Detect which cell encompasses the target text, then output its [x, y] center coordinate. 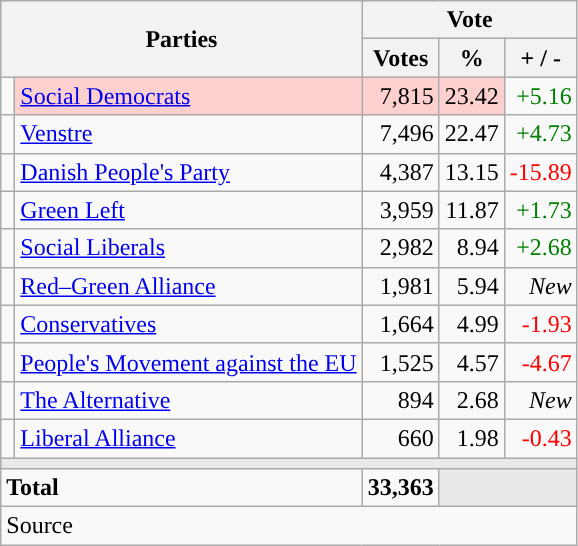
Liberal Alliance [188, 438]
-4.67 [540, 362]
Red–Green Alliance [188, 286]
-0.43 [540, 438]
The Alternative [188, 400]
-1.93 [540, 324]
1,981 [400, 286]
23.42 [472, 96]
8.94 [472, 248]
2,982 [400, 248]
Conservatives [188, 324]
+1.73 [540, 210]
Venstre [188, 134]
894 [400, 400]
11.87 [472, 210]
5.94 [472, 286]
Social Liberals [188, 248]
Vote [470, 20]
% [472, 58]
-15.89 [540, 172]
660 [400, 438]
2.68 [472, 400]
1,664 [400, 324]
7,496 [400, 134]
+4.73 [540, 134]
33,363 [400, 488]
Total [182, 488]
4,387 [400, 172]
Green Left [188, 210]
22.47 [472, 134]
1,525 [400, 362]
Source [290, 526]
4.57 [472, 362]
+5.16 [540, 96]
1.98 [472, 438]
+ / - [540, 58]
+2.68 [540, 248]
4.99 [472, 324]
Social Democrats [188, 96]
Votes [400, 58]
Danish People's Party [188, 172]
7,815 [400, 96]
3,959 [400, 210]
13.15 [472, 172]
Parties [182, 39]
People's Movement against the EU [188, 362]
